From the cell containing the given text, extract its center point as [x, y] coordinate. 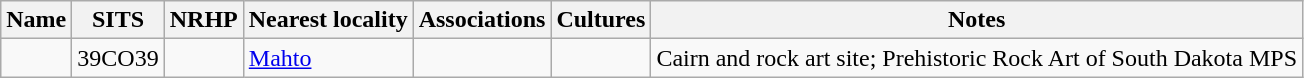
Nearest locality [328, 20]
SITS [118, 20]
Mahto [328, 58]
Notes [977, 20]
Name [36, 20]
Associations [482, 20]
Cultures [601, 20]
Cairn and rock art site; Prehistoric Rock Art of South Dakota MPS [977, 58]
39CO39 [118, 58]
NRHP [204, 20]
